Detect which cell encompasses the target text, then output its [x, y] center coordinate. 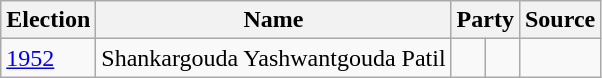
Name [274, 20]
1952 [48, 58]
Election [48, 20]
Party [485, 20]
Source [560, 20]
Shankargouda Yashwantgouda Patil [274, 58]
